Find where the given text appears and provide that cell's center as (x, y) coordinate. 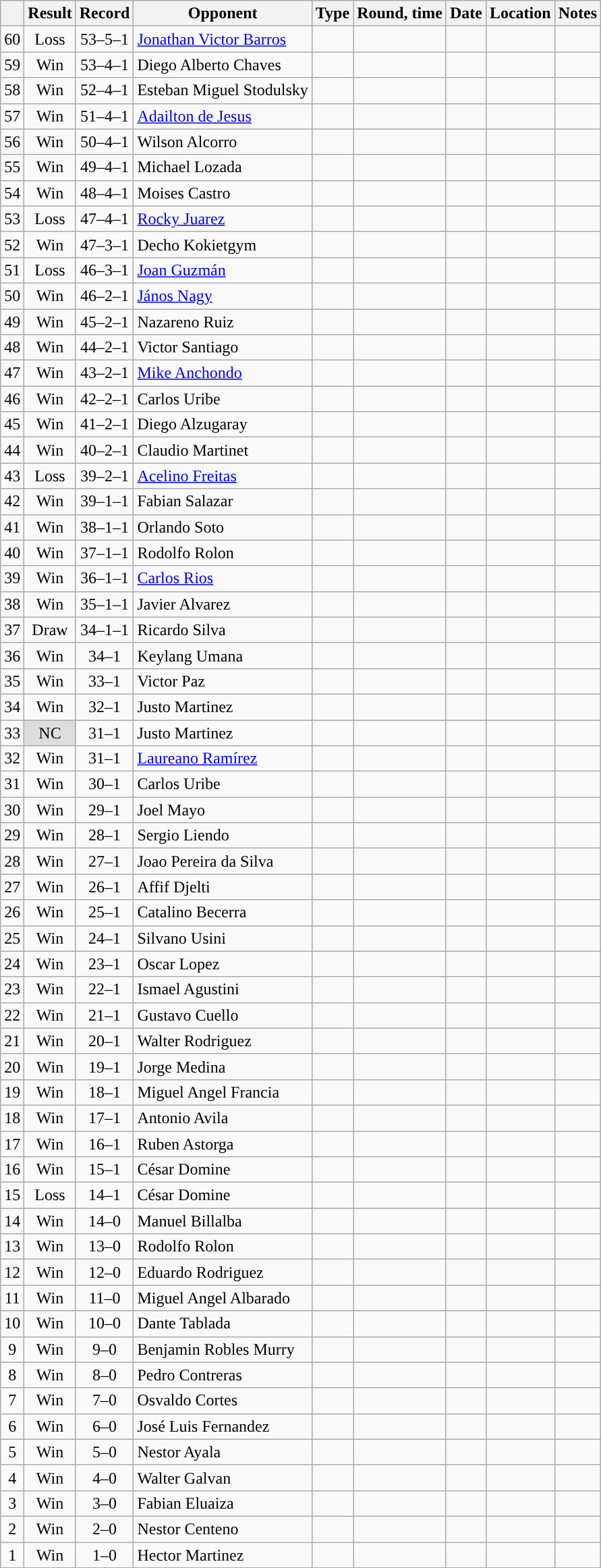
7–0 (105, 1401)
Location (520, 13)
Walter Rodriguez (223, 1041)
54 (12, 193)
Joao Pereira da Silva (223, 861)
35–1–1 (105, 604)
26 (12, 913)
38–1–1 (105, 527)
34–1 (105, 655)
46 (12, 399)
19 (12, 1092)
Opponent (223, 13)
45–2–1 (105, 322)
36 (12, 655)
58 (12, 90)
Catalino Becerra (223, 913)
35 (12, 681)
José Luis Fernandez (223, 1426)
34 (12, 707)
14 (12, 1221)
46–2–1 (105, 296)
40 (12, 553)
43 (12, 476)
Victor Santiago (223, 348)
60 (12, 39)
Dante Tablada (223, 1324)
33–1 (105, 681)
Diego Alberto Chaves (223, 65)
39–1–1 (105, 502)
Michael Lozada (223, 167)
25–1 (105, 913)
47–3–1 (105, 244)
19–1 (105, 1066)
12–0 (105, 1272)
Ricardo Silva (223, 630)
15 (12, 1195)
Osvaldo Cortes (223, 1401)
50 (12, 296)
4–0 (105, 1478)
Antonio Avila (223, 1118)
5 (12, 1452)
10–0 (105, 1324)
Miguel Angel Albarado (223, 1298)
36–1–1 (105, 578)
Laureano Ramírez (223, 759)
Benjamin Robles Murry (223, 1349)
53–5–1 (105, 39)
20 (12, 1066)
Javier Alvarez (223, 604)
10 (12, 1324)
Oscar Lopez (223, 964)
Jorge Medina (223, 1066)
Rocky Juarez (223, 219)
27–1 (105, 861)
Orlando Soto (223, 527)
Hector Martinez (223, 1555)
37–1–1 (105, 553)
21 (12, 1041)
22 (12, 1015)
Silvano Usini (223, 938)
Result (50, 13)
31 (12, 784)
11 (12, 1298)
59 (12, 65)
50–4–1 (105, 142)
11–0 (105, 1298)
Date (465, 13)
13–0 (105, 1247)
Claudio Martinet (223, 450)
6 (12, 1426)
45 (12, 425)
22–1 (105, 990)
29 (12, 836)
8 (12, 1375)
2 (12, 1529)
44 (12, 450)
52 (12, 244)
32 (12, 759)
52–4–1 (105, 90)
28–1 (105, 836)
Fabian Salazar (223, 502)
Manuel Billalba (223, 1221)
47 (12, 373)
Joan Guzmán (223, 270)
55 (12, 167)
15–1 (105, 1170)
49–4–1 (105, 167)
29–1 (105, 810)
37 (12, 630)
43–2–1 (105, 373)
Ismael Agustini (223, 990)
Eduardo Rodriguez (223, 1272)
7 (12, 1401)
1–0 (105, 1555)
Acelino Freitas (223, 476)
34–1–1 (105, 630)
21–1 (105, 1015)
NC (50, 732)
13 (12, 1247)
Gustavo Cuello (223, 1015)
Fabian Eluaiza (223, 1503)
1 (12, 1555)
14–0 (105, 1221)
40–2–1 (105, 450)
46–3–1 (105, 270)
42–2–1 (105, 399)
Keylang Umana (223, 655)
Pedro Contreras (223, 1375)
6–0 (105, 1426)
16–1 (105, 1144)
51 (12, 270)
Ruben Astorga (223, 1144)
27 (12, 887)
17 (12, 1144)
39 (12, 578)
Wilson Alcorro (223, 142)
26–1 (105, 887)
Esteban Miguel Stodulsky (223, 90)
14–1 (105, 1195)
5–0 (105, 1452)
Walter Galvan (223, 1478)
41 (12, 527)
18 (12, 1118)
48–4–1 (105, 193)
20–1 (105, 1041)
41–2–1 (105, 425)
38 (12, 604)
33 (12, 732)
Jonathan Victor Barros (223, 39)
32–1 (105, 707)
48 (12, 348)
2–0 (105, 1529)
30–1 (105, 784)
53 (12, 219)
47–4–1 (105, 219)
Joel Mayo (223, 810)
16 (12, 1170)
Draw (50, 630)
53–4–1 (105, 65)
Nestor Centeno (223, 1529)
Moises Castro (223, 193)
Record (105, 13)
Diego Alzugaray (223, 425)
Affif Djelti (223, 887)
17–1 (105, 1118)
9–0 (105, 1349)
57 (12, 116)
3 (12, 1503)
24–1 (105, 938)
Miguel Angel Francia (223, 1092)
24 (12, 964)
23–1 (105, 964)
Round, time (400, 13)
3–0 (105, 1503)
49 (12, 322)
János Nagy (223, 296)
Type (332, 13)
44–2–1 (105, 348)
25 (12, 938)
Carlos Rios (223, 578)
28 (12, 861)
8–0 (105, 1375)
9 (12, 1349)
Mike Anchondo (223, 373)
Notes (577, 13)
Nestor Ayala (223, 1452)
Adailton de Jesus (223, 116)
18–1 (105, 1092)
39–2–1 (105, 476)
Victor Paz (223, 681)
23 (12, 990)
12 (12, 1272)
30 (12, 810)
4 (12, 1478)
Decho Kokietgym (223, 244)
56 (12, 142)
Nazareno Ruiz (223, 322)
Sergio Liendo (223, 836)
42 (12, 502)
51–4–1 (105, 116)
